For the text-containing cell, return its midpoint in (X, Y) coordinate format. 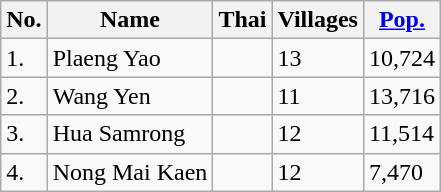
11,514 (402, 134)
2. (24, 96)
Nong Mai Kaen (130, 172)
Villages (318, 20)
Pop. (402, 20)
11 (318, 96)
13 (318, 58)
10,724 (402, 58)
Plaeng Yao (130, 58)
Hua Samrong (130, 134)
4. (24, 172)
13,716 (402, 96)
Wang Yen (130, 96)
No. (24, 20)
7,470 (402, 172)
3. (24, 134)
Thai (242, 20)
1. (24, 58)
Name (130, 20)
